Provide the (x, y) coordinate of the cell's center where the given text is located.  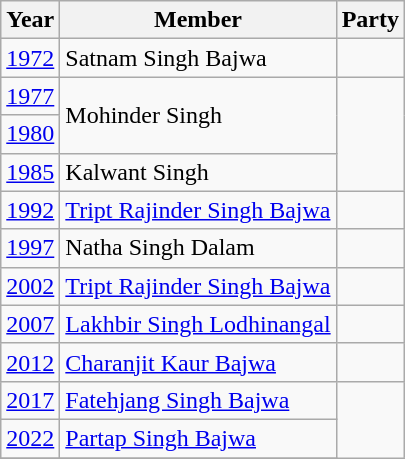
Charanjit Kaur Bajwa (198, 362)
Partap Singh Bajwa (198, 438)
Kalwant Singh (198, 172)
2017 (30, 400)
1972 (30, 58)
Lakhbir Singh Lodhinangal (198, 324)
Satnam Singh Bajwa (198, 58)
1977 (30, 96)
Mohinder Singh (198, 115)
1980 (30, 134)
2002 (30, 286)
2022 (30, 438)
2012 (30, 362)
Year (30, 20)
2007 (30, 324)
Natha Singh Dalam (198, 248)
Fatehjang Singh Bajwa (198, 400)
1985 (30, 172)
Party (370, 20)
1997 (30, 248)
Member (198, 20)
1992 (30, 210)
